For the text-containing cell, return its midpoint in [X, Y] coordinate format. 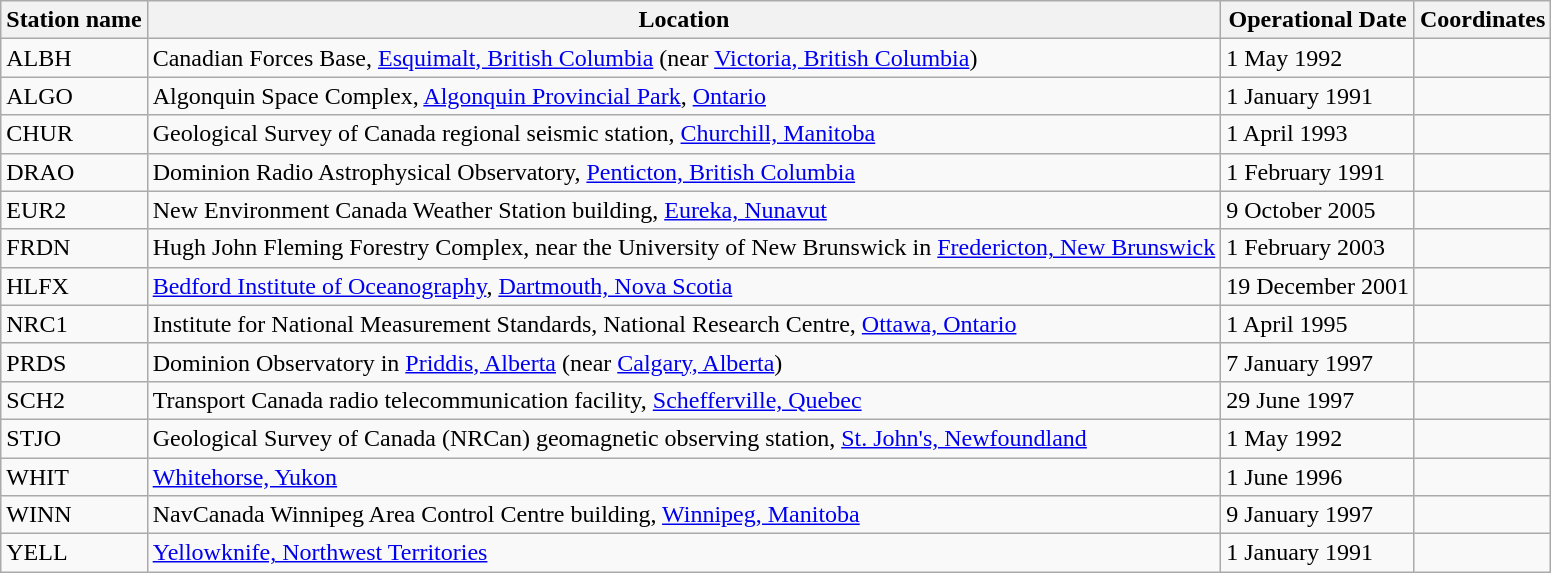
PRDS [74, 362]
1 April 1993 [1318, 134]
9 January 1997 [1318, 515]
Bedford Institute of Oceanography, Dartmouth, Nova Scotia [684, 286]
Hugh John Fleming Forestry Complex, near the University of New Brunswick in Fredericton, New Brunswick [684, 248]
1 June 1996 [1318, 477]
Whitehorse, Yukon [684, 477]
Geological Survey of Canada (NRCan) geomagnetic observing station, St. John's, Newfoundland [684, 438]
STJO [74, 438]
Algonquin Space Complex, Algonquin Provincial Park, Ontario [684, 96]
1 April 1995 [1318, 324]
Operational Date [1318, 20]
1 February 1991 [1318, 172]
Canadian Forces Base, Esquimalt, British Columbia (near Victoria, British Columbia) [684, 58]
Institute for National Measurement Standards, National Research Centre, Ottawa, Ontario [684, 324]
Dominion Observatory in Priddis, Alberta (near Calgary, Alberta) [684, 362]
New Environment Canada Weather Station building, Eureka, Nunavut [684, 210]
NRC1 [74, 324]
DRAO [74, 172]
Coordinates [1482, 20]
Station name [74, 20]
Transport Canada radio telecommunication facility, Schefferville, Quebec [684, 400]
WHIT [74, 477]
Dominion Radio Astrophysical Observatory, Penticton, British Columbia [684, 172]
WINN [74, 515]
Yellowknife, Northwest Territories [684, 553]
7 January 1997 [1318, 362]
YELL [74, 553]
19 December 2001 [1318, 286]
FRDN [74, 248]
1 February 2003 [1318, 248]
NavCanada Winnipeg Area Control Centre building, Winnipeg, Manitoba [684, 515]
Geological Survey of Canada regional seismic station, Churchill, Manitoba [684, 134]
ALBH [74, 58]
Location [684, 20]
29 June 1997 [1318, 400]
ALGO [74, 96]
HLFX [74, 286]
CHUR [74, 134]
9 October 2005 [1318, 210]
SCH2 [74, 400]
EUR2 [74, 210]
